Extract the [x, y] coordinate from the center of the cell holding the provided text.  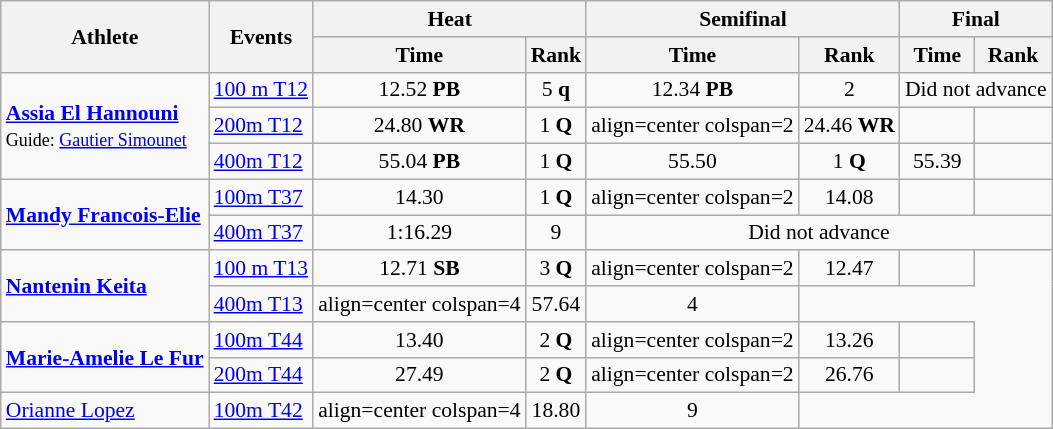
400m T13 [261, 304]
14.30 [419, 197]
Assia El HannouniGuide: Gautier Simounet [105, 126]
3 Q [556, 269]
Orianne Lopez [105, 411]
2 [850, 90]
24.46 WR [850, 126]
Mandy Francois-Elie [105, 214]
100m T44 [261, 340]
Nantenin Keita [105, 286]
Events [261, 36]
200m T12 [261, 126]
5 q [556, 90]
400m T37 [261, 233]
100m T42 [261, 411]
4 [692, 304]
14.08 [850, 197]
55.39 [938, 162]
200m T44 [261, 375]
13.40 [419, 340]
12.34 PB [692, 90]
Final [976, 19]
Semifinal [743, 19]
100m T37 [261, 197]
12.71 SB [419, 269]
Athlete [105, 36]
27.49 [419, 375]
Heat [450, 19]
100 m T12 [261, 90]
12.47 [850, 269]
Marie-Amelie Le Fur [105, 358]
1:16.29 [419, 233]
26.76 [850, 375]
100 m T13 [261, 269]
57.64 [556, 304]
12.52 PB [419, 90]
13.26 [850, 340]
24.80 WR [419, 126]
55.50 [692, 162]
18.80 [556, 411]
55.04 PB [419, 162]
400m T12 [261, 162]
